Capture the cell that displays the provided text and extract its (x, y) central coordinate. 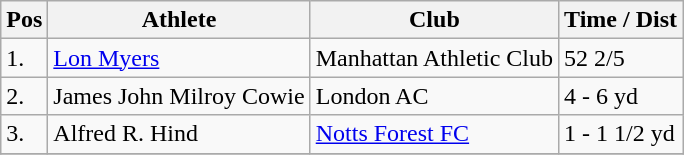
1 - 1 1/2 yd (621, 134)
Manhattan Athletic Club (434, 58)
Alfred R. Hind (179, 134)
Club (434, 20)
Notts Forest FC (434, 134)
James John Milroy Cowie (179, 96)
Lon Myers (179, 58)
London AC (434, 96)
Athlete (179, 20)
Time / Dist (621, 20)
4 - 6 yd (621, 96)
3. (24, 134)
1. (24, 58)
Pos (24, 20)
2. (24, 96)
52 2/5 (621, 58)
